Identify which cell holds the provided text, then report its (X, Y) central coordinate. 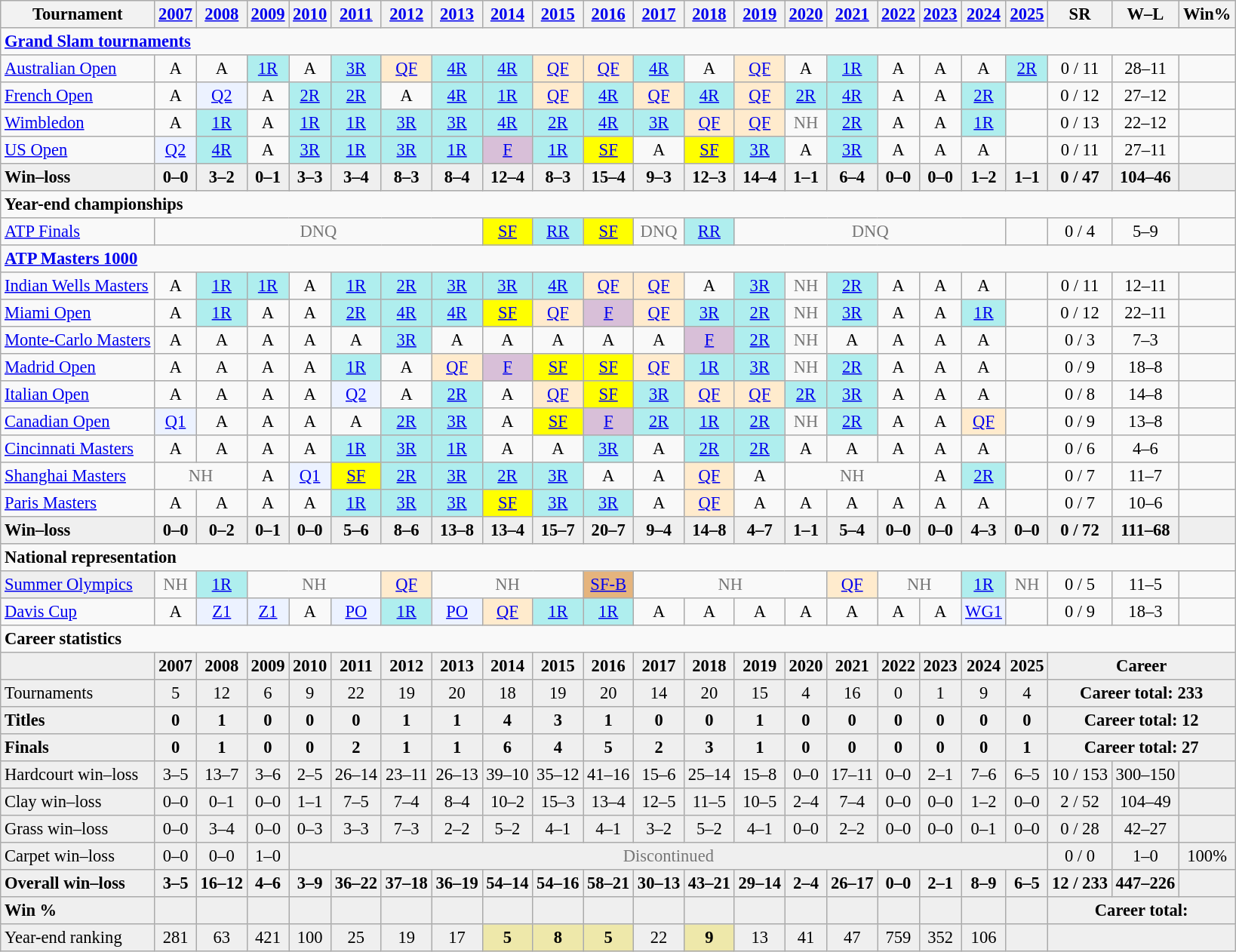
12 / 233 (1080, 883)
Paris Masters (78, 503)
Finals (78, 748)
7–6 (984, 775)
Australian Open (78, 69)
French Open (78, 96)
WG1 (984, 612)
23–11 (406, 775)
Hardcourt win–loss (78, 775)
10–2 (507, 802)
Miami Open (78, 313)
100% (1207, 856)
26–13 (457, 775)
4–3 (984, 530)
10–5 (759, 802)
Davis Cup (78, 612)
Wimbledon (78, 123)
16–12 (222, 883)
13–7 (222, 775)
Shanghai Masters (78, 476)
14 (660, 693)
14–4 (759, 177)
Career (1142, 666)
0 / 28 (1080, 829)
0 / 5 (1080, 585)
12–3 (709, 177)
Summer Olympics (78, 585)
25–14 (709, 775)
0 / 72 (1080, 530)
2 / 52 (1080, 802)
58–21 (608, 883)
0 / 8 (1080, 395)
36–19 (457, 883)
104–46 (1145, 177)
421 (268, 938)
0–3 (310, 829)
Clay win–loss (78, 802)
12–4 (507, 177)
Monte-Carlo Masters (78, 340)
9–3 (660, 177)
Titles (78, 720)
Canadian Open (78, 422)
Indian Wells Masters (78, 286)
5–9 (1145, 232)
29–14 (759, 883)
0 / 4 (1080, 232)
22–12 (1145, 123)
US Open (78, 150)
27–12 (1145, 96)
36–22 (356, 883)
8–9 (984, 883)
0–2 (222, 530)
Madrid Open (78, 367)
Discontinued (669, 856)
Year-end championships (618, 204)
12 (222, 693)
0 / 3 (1080, 340)
SF-B (608, 585)
ATP Finals (78, 232)
Tournament (78, 14)
Career total: 233 (1142, 693)
15–6 (660, 775)
13 (759, 938)
4–7 (759, 530)
0 / 6 (1080, 449)
12–11 (1145, 286)
0 / 13 (1080, 123)
35–12 (558, 775)
39–10 (507, 775)
Win% (1207, 14)
27–11 (1145, 150)
5–6 (356, 530)
Year-end ranking (78, 938)
17 (457, 938)
Tournaments (78, 693)
30–13 (660, 883)
Career total: 12 (1142, 720)
7–5 (356, 802)
18–3 (1145, 612)
26–14 (356, 775)
Cincinnati Masters (78, 449)
26–17 (853, 883)
447–226 (1145, 883)
352 (940, 938)
3–6 (268, 775)
Overall win–loss (78, 883)
54–16 (558, 883)
Career total: 27 (1142, 748)
54–14 (507, 883)
2–5 (310, 775)
3–9 (310, 883)
20–7 (608, 530)
SR (1080, 14)
Carpet win–loss (78, 856)
9–4 (660, 530)
0 / 47 (1080, 177)
18–8 (1145, 367)
10–6 (1145, 503)
25 (356, 938)
759 (899, 938)
Career statistics (618, 639)
16 (853, 693)
42–27 (1145, 829)
5–4 (853, 530)
0 / 0 (1080, 856)
Win % (78, 911)
8–6 (406, 530)
ATP Masters 1000 (618, 259)
281 (176, 938)
106 (984, 938)
15–8 (759, 775)
28–11 (1145, 69)
11–7 (1145, 476)
Grass win–loss (78, 829)
Grand Slam tournaments (618, 41)
National representation (618, 557)
100 (310, 938)
47 (853, 938)
8 (558, 938)
111–68 (1145, 530)
15–3 (558, 802)
63 (222, 938)
Italian Open (78, 395)
17–11 (853, 775)
Career total: (1142, 911)
104–49 (1145, 802)
43–21 (709, 883)
18 (507, 693)
10 / 153 (1080, 775)
15–4 (608, 177)
300–150 (1145, 775)
W–L (1145, 14)
41 (806, 938)
15–7 (558, 530)
37–18 (406, 883)
6–4 (853, 177)
41–16 (608, 775)
12–5 (660, 802)
22–11 (1145, 313)
15 (759, 693)
